Locate the cell with the specified text and output its [X, Y] center coordinate. 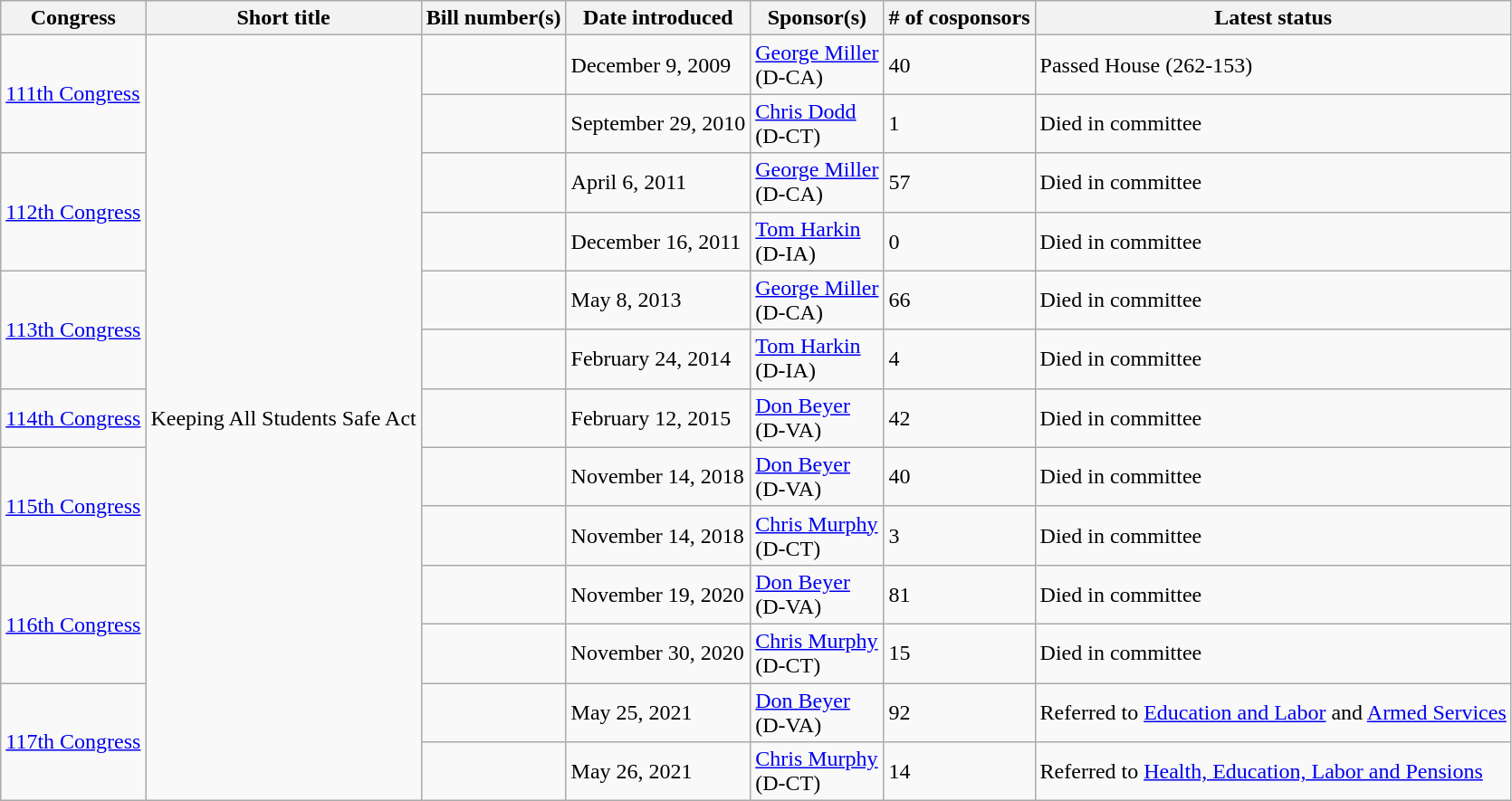
1 [960, 123]
April 6, 2011 [658, 183]
Referred to Health, Education, Labor and Pensions [1273, 771]
Congress [73, 18]
81 [960, 594]
February 12, 2015 [658, 418]
Referred to Education and Labor and Armed Services [1273, 711]
November 30, 2020 [658, 653]
111th Congress [73, 94]
Latest status [1273, 18]
15 [960, 653]
May 26, 2021 [658, 771]
Chris Dodd(D-CT) [817, 123]
February 24, 2014 [658, 358]
Sponsor(s) [817, 18]
114th Congress [73, 418]
57 [960, 183]
113th Congress [73, 329]
14 [960, 771]
May 8, 2013 [658, 300]
0 [960, 241]
3 [960, 536]
September 29, 2010 [658, 123]
4 [960, 358]
117th Congress [73, 741]
December 16, 2011 [658, 241]
112th Congress [73, 212]
Passed House (262-153) [1273, 65]
115th Congress [73, 506]
Keeping All Students Safe Act [283, 418]
November 19, 2020 [658, 594]
66 [960, 300]
December 9, 2009 [658, 65]
116th Congress [73, 624]
Bill number(s) [493, 18]
42 [960, 418]
Date introduced [658, 18]
May 25, 2021 [658, 711]
# of cosponsors [960, 18]
Short title [283, 18]
92 [960, 711]
